Return (X, Y) of the center of cell containing provided text 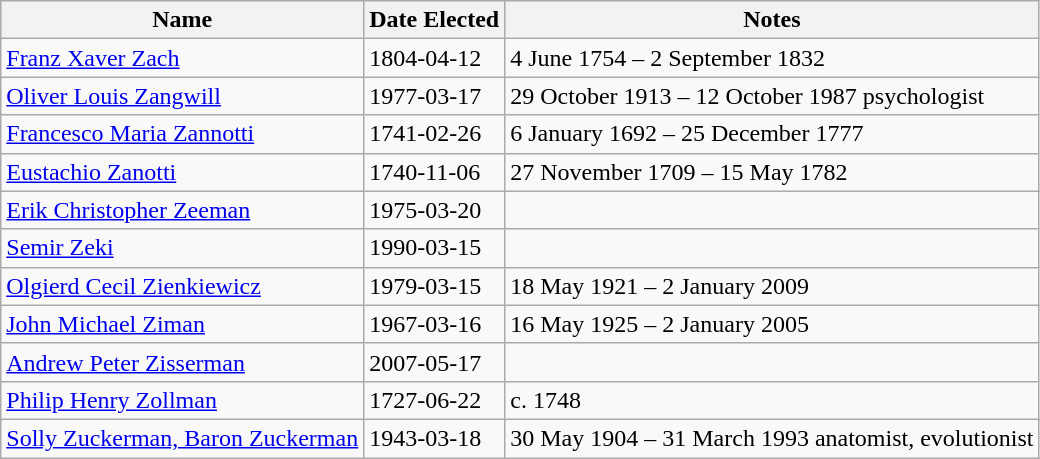
1804-04-12 (434, 58)
Erik Christopher Zeeman (182, 210)
1727-06-22 (434, 400)
1740-11-06 (434, 172)
Name (182, 20)
Olgierd Cecil Zienkiewicz (182, 286)
Date Elected (434, 20)
Francesco Maria Zannotti (182, 134)
1975-03-20 (434, 210)
2007-05-17 (434, 362)
6 January 1692 – 25 December 1777 (772, 134)
Philip Henry Zollman (182, 400)
Oliver Louis Zangwill (182, 96)
Eustachio Zanotti (182, 172)
Franz Xaver Zach (182, 58)
1967-03-16 (434, 324)
1979-03-15 (434, 286)
1990-03-15 (434, 248)
30 May 1904 – 31 March 1993 anatomist, evolutionist (772, 438)
Semir Zeki (182, 248)
18 May 1921 – 2 January 2009 (772, 286)
29 October 1913 – 12 October 1987 psychologist (772, 96)
John Michael Ziman (182, 324)
27 November 1709 – 15 May 1782 (772, 172)
Notes (772, 20)
Andrew Peter Zisserman (182, 362)
16 May 1925 – 2 January 2005 (772, 324)
1741-02-26 (434, 134)
4 June 1754 – 2 September 1832 (772, 58)
Solly Zuckerman, Baron Zuckerman (182, 438)
1943-03-18 (434, 438)
c. 1748 (772, 400)
1977-03-17 (434, 96)
